Provide the [X, Y] coordinate of the cell's center where the given text is located.  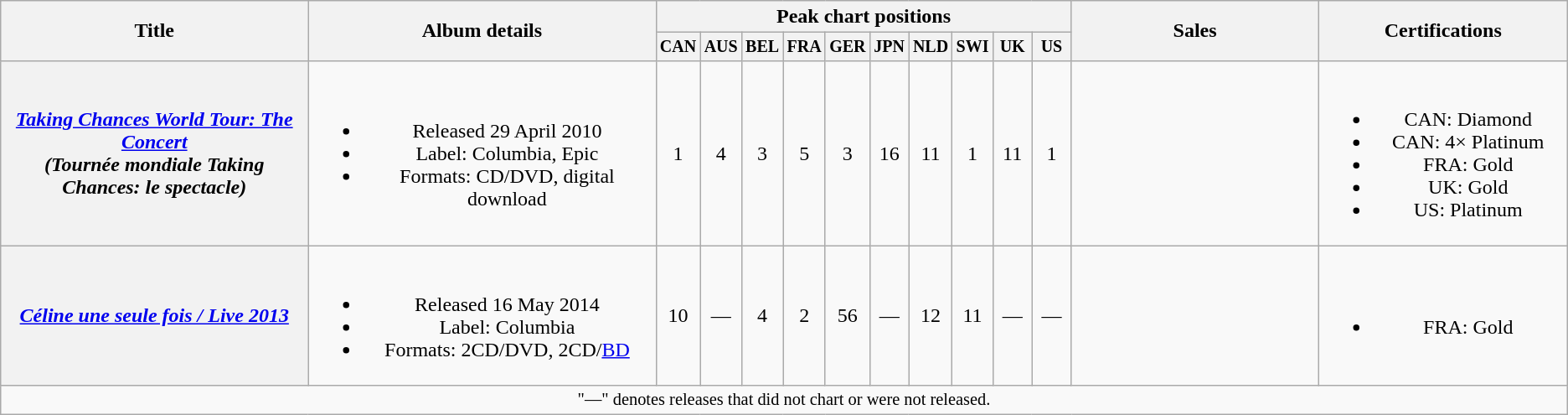
Céline une seule fois / Live 2013 [154, 315]
FRA [804, 47]
SWI [972, 47]
12 [931, 315]
Album details [482, 31]
5 [804, 153]
AUS [720, 47]
FRA: Gold [1442, 315]
Taking Chances World Tour: The Concert(Tournée mondiale Taking Chances: le spectacle) [154, 153]
16 [890, 153]
NLD [931, 47]
2 [804, 315]
Sales [1194, 31]
10 [678, 315]
Released 29 April 2010Label: Columbia, EpicFormats: CD/DVD, digital download [482, 153]
UK [1012, 47]
Peak chart positions [864, 17]
CAN: DiamondCAN: 4× PlatinumFRA: GoldUK: GoldUS: Platinum [1442, 153]
BEL [762, 47]
GER [848, 47]
"—" denotes releases that did not chart or were not released. [784, 400]
JPN [890, 47]
US [1052, 47]
56 [848, 315]
Title [154, 31]
Released 16 May 2014Label: ColumbiaFormats: 2CD/DVD, 2CD/BD [482, 315]
Certifications [1442, 31]
CAN [678, 47]
